Scan for the cell matching the given text and deliver its [x, y] coordinate at center. 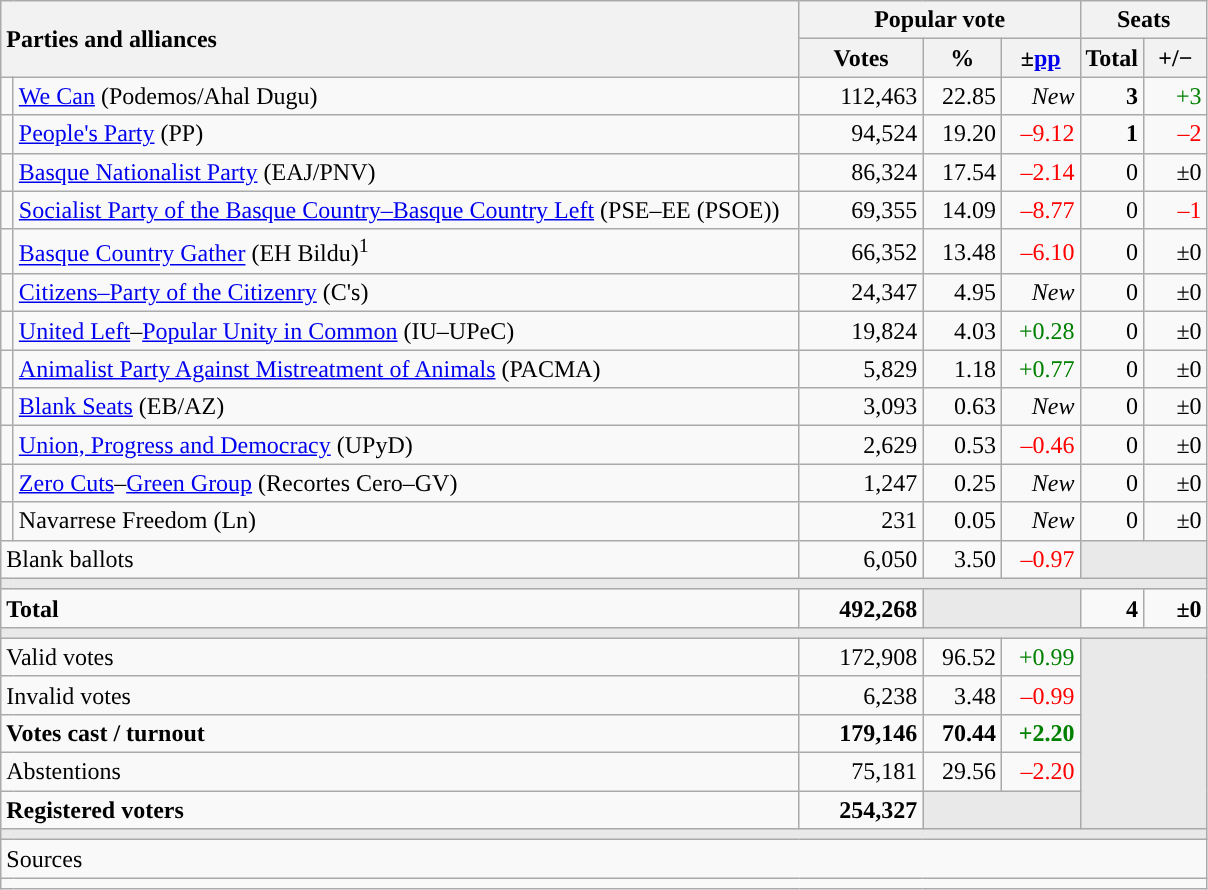
–0.46 [1040, 445]
–2.14 [1040, 172]
Registered voters [400, 810]
14.09 [962, 210]
1.18 [962, 369]
–8.77 [1040, 210]
Animalist Party Against Mistreatment of Animals (PACMA) [406, 369]
Navarrese Freedom (Ln) [406, 521]
2,629 [861, 445]
29.56 [962, 772]
Popular vote [940, 20]
0.05 [962, 521]
3.50 [962, 559]
24,347 [861, 293]
0.53 [962, 445]
Votes cast / turnout [400, 733]
+0.99 [1040, 657]
Seats [1144, 20]
Socialist Party of the Basque Country–Basque Country Left (PSE–EE (PSOE)) [406, 210]
19,824 [861, 331]
13.48 [962, 252]
5,829 [861, 369]
Zero Cuts–Green Group (Recortes Cero–GV) [406, 483]
1 [1112, 134]
0.63 [962, 407]
22.85 [962, 96]
Sources [604, 859]
3,093 [861, 407]
231 [861, 521]
69,355 [861, 210]
Union, Progress and Democracy (UPyD) [406, 445]
94,524 [861, 134]
Blank Seats (EB/AZ) [406, 407]
–2.20 [1040, 772]
0.25 [962, 483]
Citizens–Party of the Citizenry (C's) [406, 293]
17.54 [962, 172]
96.52 [962, 657]
3 [1112, 96]
+/− [1176, 58]
179,146 [861, 733]
Abstentions [400, 772]
We Can (Podemos/Ahal Dugu) [406, 96]
Invalid votes [400, 695]
86,324 [861, 172]
172,908 [861, 657]
75,181 [861, 772]
Basque Nationalist Party (EAJ/PNV) [406, 172]
Valid votes [400, 657]
Blank ballots [400, 559]
Votes [861, 58]
–6.10 [1040, 252]
+2.20 [1040, 733]
254,327 [861, 810]
+0.28 [1040, 331]
4.03 [962, 331]
–0.99 [1040, 695]
–2 [1176, 134]
4.95 [962, 293]
492,268 [861, 608]
–0.97 [1040, 559]
66,352 [861, 252]
% [962, 58]
1,247 [861, 483]
United Left–Popular Unity in Common (IU–UPeC) [406, 331]
–1 [1176, 210]
±pp [1040, 58]
19.20 [962, 134]
+3 [1176, 96]
112,463 [861, 96]
3.48 [962, 695]
Parties and alliances [400, 39]
6,050 [861, 559]
+0.77 [1040, 369]
4 [1112, 608]
–9.12 [1040, 134]
70.44 [962, 733]
People's Party (PP) [406, 134]
6,238 [861, 695]
Basque Country Gather (EH Bildu)1 [406, 252]
